Return the (x, y) coordinate for the center point of the cell that contains the specified text.  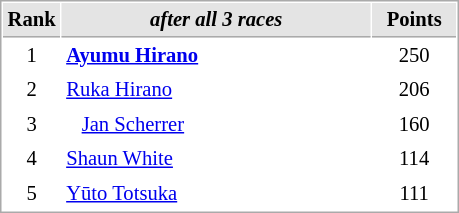
Shaun White (216, 158)
Yūto Totsuka (216, 194)
Ruka Hirano (216, 90)
5 (32, 194)
111 (414, 194)
206 (414, 90)
after all 3 races (216, 20)
Points (414, 20)
Rank (32, 20)
250 (414, 56)
Ayumu Hirano (216, 56)
3 (32, 124)
Jan Scherrer (216, 124)
2 (32, 90)
1 (32, 56)
114 (414, 158)
160 (414, 124)
4 (32, 158)
